Pinpoint the cell where the given text exists, returning its [X, Y] midpoint coordinate. 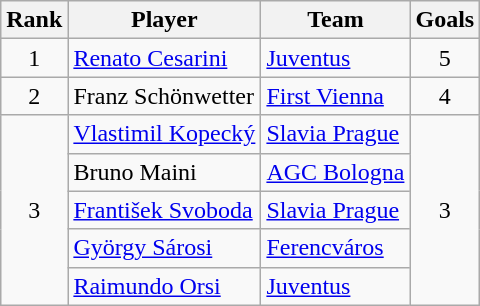
2 [34, 96]
Bruno Maini [164, 172]
Team [336, 20]
Goals [445, 20]
Ferencváros [336, 248]
Franz Schönwetter [164, 96]
Vlastimil Kopecký [164, 134]
First Vienna [336, 96]
Raimundo Orsi [164, 286]
Rank [34, 20]
Player [164, 20]
František Svoboda [164, 210]
5 [445, 58]
György Sárosi [164, 248]
1 [34, 58]
AGC Bologna [336, 172]
4 [445, 96]
Renato Cesarini [164, 58]
